Scan for the cell matching the given text and deliver its [X, Y] coordinate at center. 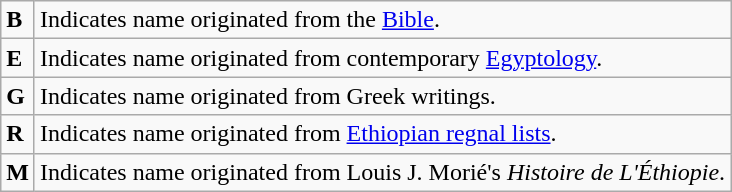
Indicates name originated from Louis J. Morié's Histoire de L'Éthiopie. [382, 172]
Indicates name originated from Ethiopian regnal lists. [382, 134]
G [18, 96]
E [18, 58]
B [18, 20]
Indicates name originated from Greek writings. [382, 96]
Indicates name originated from contemporary Egyptology. [382, 58]
Indicates name originated from the Bible. [382, 20]
M [18, 172]
R [18, 134]
